Return (x, y) of the center of cell containing provided text 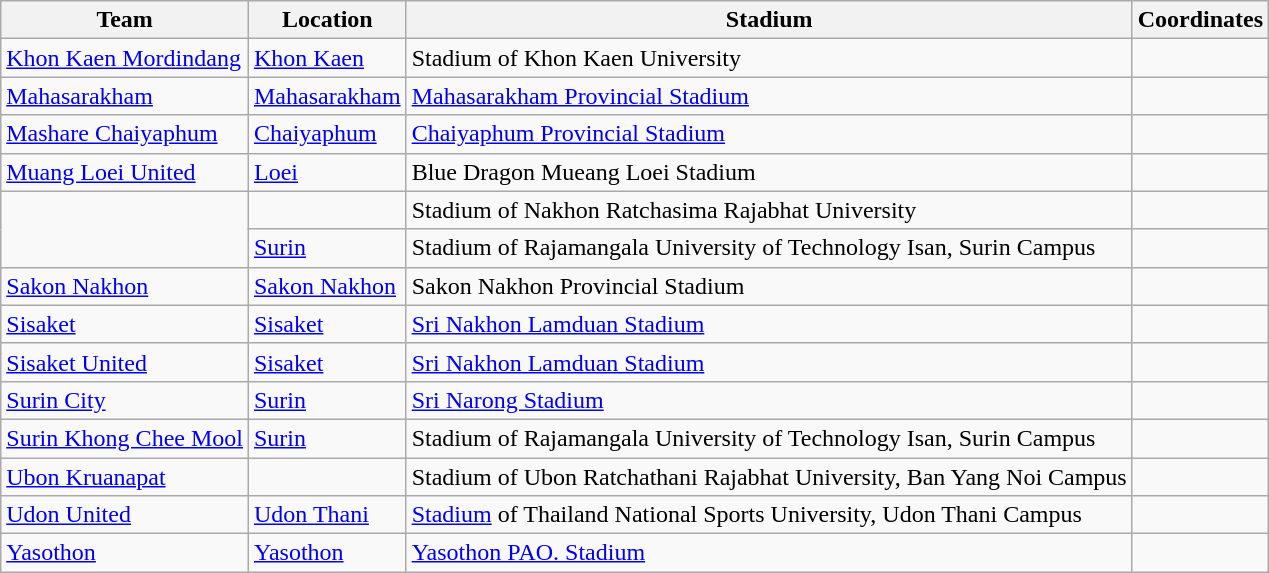
Udon Thani (327, 515)
Loei (327, 172)
Sri Narong Stadium (769, 400)
Coordinates (1200, 20)
Stadium of Khon Kaen University (769, 58)
Sakon Nakhon Provincial Stadium (769, 286)
Yasothon PAO. Stadium (769, 553)
Stadium of Thailand National Sports University, Udon Thani Campus (769, 515)
Surin City (125, 400)
Location (327, 20)
Sisaket United (125, 362)
Surin Khong Chee Mool (125, 438)
Team (125, 20)
Stadium of Nakhon Ratchasima Rajabhat University (769, 210)
Khon Kaen (327, 58)
Chaiyaphum (327, 134)
Khon Kaen Mordindang (125, 58)
Stadium of Ubon Ratchathani Rajabhat University, Ban Yang Noi Campus (769, 477)
Muang Loei United (125, 172)
Blue Dragon Mueang Loei Stadium (769, 172)
Stadium (769, 20)
Mashare Chaiyaphum (125, 134)
Mahasarakham Provincial Stadium (769, 96)
Chaiyaphum Provincial Stadium (769, 134)
Ubon Kruanapat (125, 477)
Udon United (125, 515)
